Find where the given text appears and provide that cell's center as [x, y] coordinate. 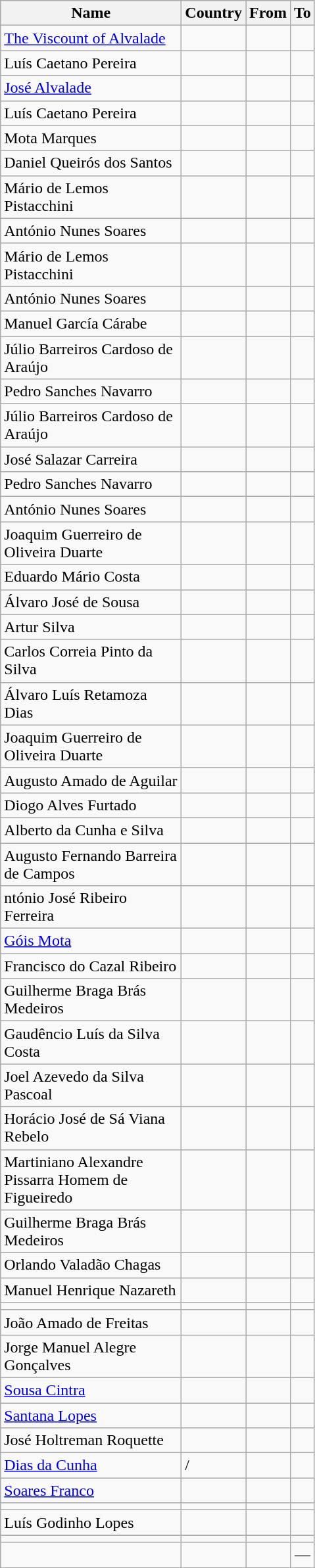
Joel Azevedo da Silva Pascoal [91, 1086]
— [303, 1555]
José Holtreman Roquette [91, 1441]
Orlando Valadão Chagas [91, 1265]
Góis Mota [91, 941]
Daniel Queirós dos Santos [91, 163]
Gaudêncio Luís da Silva Costa [91, 1042]
Carlos Correia Pinto da Silva [91, 661]
Augusto Amado de Aguilar [91, 780]
Francisco do Cazal Ribeiro [91, 966]
The Viscount of Alvalade [91, 38]
Country [214, 13]
Mota Marques [91, 138]
Name [91, 13]
Eduardo Mário Costa [91, 577]
Augusto Fernando Barreira de Campos [91, 864]
Martiniano Alexandre Pissarra Homem de Figueiredo [91, 1180]
From [268, 13]
Diogo Alves Furtado [91, 805]
Sousa Cintra [91, 1390]
Dias da Cunha [91, 1465]
Santana Lopes [91, 1415]
Álvaro José de Sousa [91, 602]
José Salazar Carreira [91, 459]
Álvaro Luís Retamoza Dias [91, 703]
Luís Godinho Lopes [91, 1523]
João Amado de Freitas [91, 1322]
Artur Silva [91, 627]
Horácio José de Sá Viana Rebelo [91, 1128]
Alberto da Cunha e Silva [91, 830]
Manuel Henrique Nazareth [91, 1290]
ntónio José Ribeiro Ferreira [91, 907]
To [303, 13]
/ [214, 1465]
Manuel García Cárabe [91, 323]
José Alvalade [91, 88]
Jorge Manuel Alegre Gonçalves [91, 1356]
Soares Franco [91, 1490]
